Extract the [x, y] coordinate from the center of the cell holding the provided text.  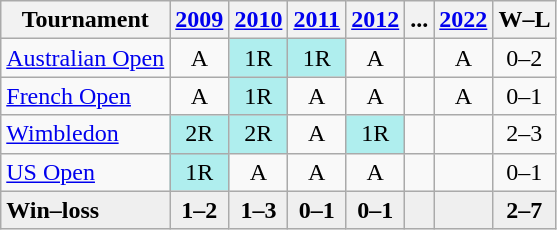
Win–loss [86, 210]
2011 [317, 20]
1–2 [200, 210]
Australian Open [86, 58]
2012 [376, 20]
2–7 [524, 210]
0–2 [524, 58]
French Open [86, 96]
2022 [464, 20]
Tournament [86, 20]
2–3 [524, 134]
Wimbledon [86, 134]
2009 [200, 20]
1–3 [258, 210]
... [420, 20]
US Open [86, 172]
2010 [258, 20]
W–L [524, 20]
